Find where the given text appears and provide that cell's center as [X, Y] coordinate. 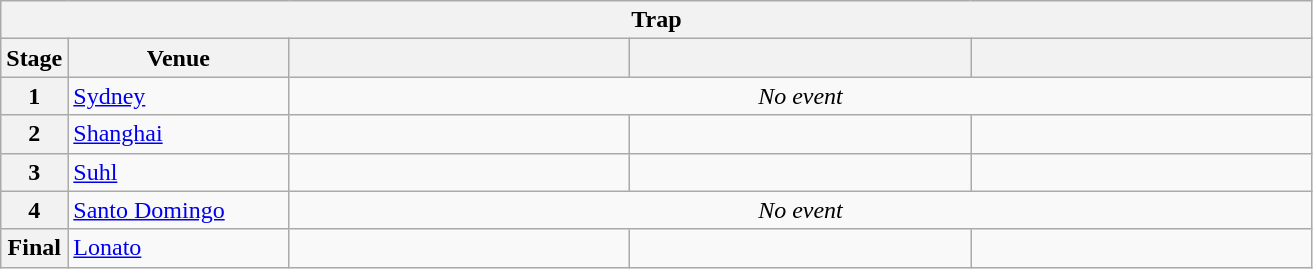
Final [34, 248]
2 [34, 134]
1 [34, 96]
Trap [656, 20]
Lonato [178, 248]
Shanghai [178, 134]
Venue [178, 58]
Santo Domingo [178, 210]
Suhl [178, 172]
Stage [34, 58]
4 [34, 210]
3 [34, 172]
Sydney [178, 96]
